Find where the given text appears and provide that cell's center as [X, Y] coordinate. 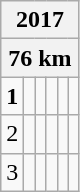
1 [12, 96]
2 [12, 134]
2017 [40, 20]
76 km [40, 58]
3 [12, 172]
